Determine the [x, y] coordinate at the center of the cell enclosing the given text.  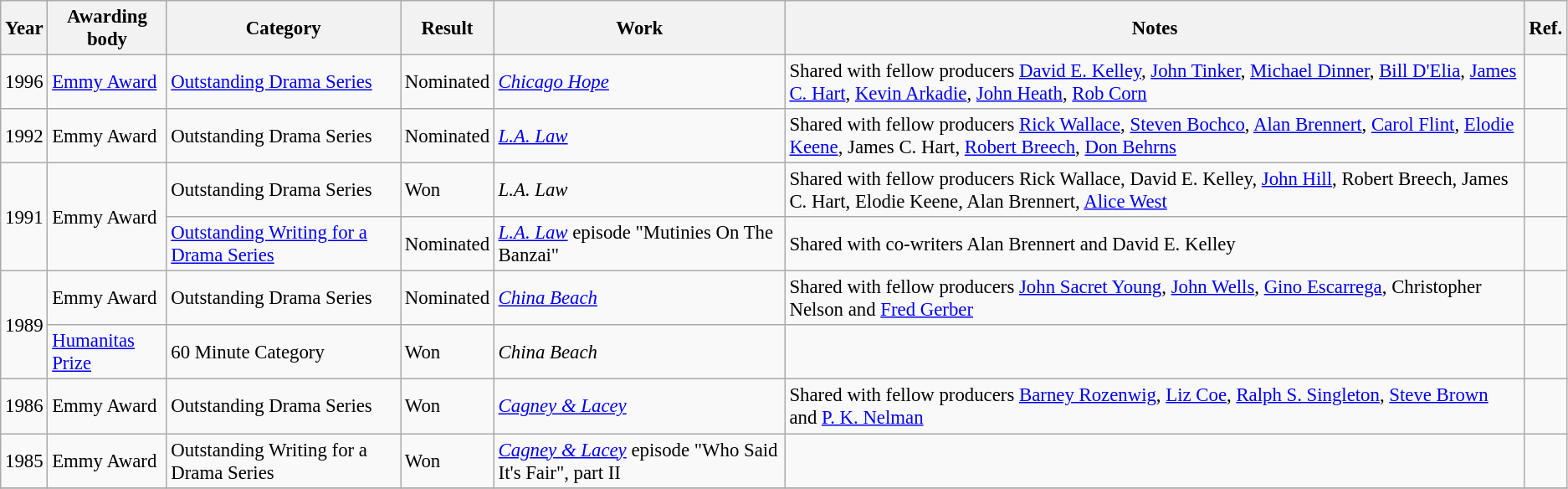
Chicago Hope [639, 82]
Cagney & Lacey episode "Who Said It's Fair", part II [639, 461]
Shared with fellow producers David E. Kelley, John Tinker, Michael Dinner, Bill D'Elia, James C. Hart, Kevin Arkadie, John Heath, Rob Corn [1155, 82]
L.A. Law episode "Mutinies On The Banzai" [639, 244]
Work [639, 28]
Shared with fellow producers John Sacret Young, John Wells, Gino Escarrega, Christopher Nelson and Fred Gerber [1155, 298]
Ref. [1546, 28]
Awarding body [107, 28]
60 Minute Category [284, 352]
Year [24, 28]
1985 [24, 461]
Shared with fellow producers Rick Wallace, David E. Kelley, John Hill, Robert Breech, James C. Hart, Elodie Keene, Alan Brennert, Alice West [1155, 191]
Notes [1155, 28]
Cagney & Lacey [639, 407]
1986 [24, 407]
1989 [24, 325]
1991 [24, 218]
1996 [24, 82]
1992 [24, 136]
Humanitas Prize [107, 352]
Category [284, 28]
Shared with co-writers Alan Brennert and David E. Kelley [1155, 244]
Result [447, 28]
Shared with fellow producers Rick Wallace, Steven Bochco, Alan Brennert, Carol Flint, Elodie Keene, James C. Hart, Robert Breech, Don Behrns [1155, 136]
Shared with fellow producers Barney Rozenwig, Liz Coe, Ralph S. Singleton, Steve Brown and P. K. Nelman [1155, 407]
